Detect which cell encompasses the target text, then output its [X, Y] center coordinate. 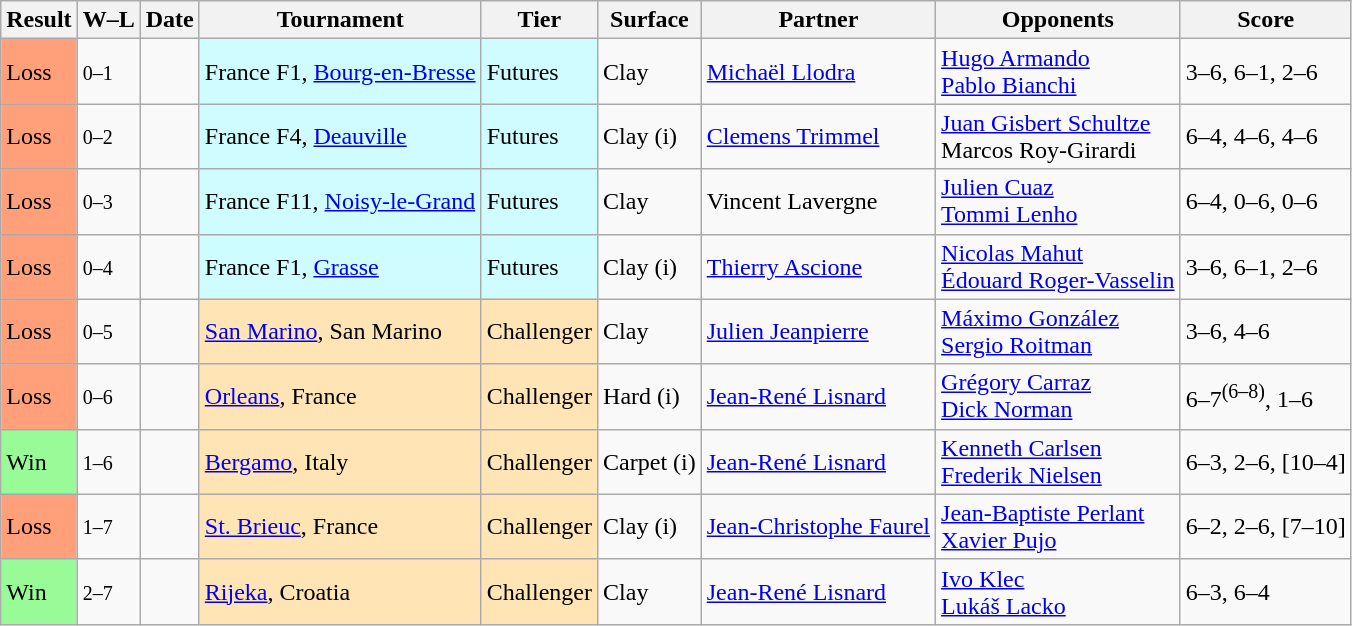
France F4, Deauville [340, 136]
Michaël Llodra [818, 72]
3–6, 4–6 [1266, 332]
Rijeka, Croatia [340, 592]
0–6 [108, 396]
Surface [650, 20]
Grégory Carraz Dick Norman [1058, 396]
6–4, 4–6, 4–6 [1266, 136]
Clemens Trimmel [818, 136]
6–3, 2–6, [10–4] [1266, 462]
Ivo Klec Lukáš Lacko [1058, 592]
France F1, Grasse [340, 266]
6–3, 6–4 [1266, 592]
Kenneth Carlsen Frederik Nielsen [1058, 462]
0–2 [108, 136]
6–2, 2–6, [7–10] [1266, 526]
Opponents [1058, 20]
0–3 [108, 202]
Jean-Baptiste Perlant Xavier Pujo [1058, 526]
2–7 [108, 592]
1–6 [108, 462]
Partner [818, 20]
France F1, Bourg-en-Bresse [340, 72]
0–4 [108, 266]
St. Brieuc, France [340, 526]
Tier [539, 20]
0–5 [108, 332]
Máximo González Sergio Roitman [1058, 332]
Date [170, 20]
Julien Cuaz Tommi Lenho [1058, 202]
0–1 [108, 72]
1–7 [108, 526]
Nicolas Mahut Édouard Roger-Vasselin [1058, 266]
Bergamo, Italy [340, 462]
Carpet (i) [650, 462]
6–7(6–8), 1–6 [1266, 396]
Tournament [340, 20]
Hard (i) [650, 396]
6–4, 0–6, 0–6 [1266, 202]
Juan Gisbert Schultze Marcos Roy-Girardi [1058, 136]
W–L [108, 20]
Score [1266, 20]
Orleans, France [340, 396]
Julien Jeanpierre [818, 332]
San Marino, San Marino [340, 332]
Vincent Lavergne [818, 202]
France F11, Noisy-le-Grand [340, 202]
Jean-Christophe Faurel [818, 526]
Result [39, 20]
Thierry Ascione [818, 266]
Hugo Armando Pablo Bianchi [1058, 72]
